Find where the given text appears and provide that cell's center as (X, Y) coordinate. 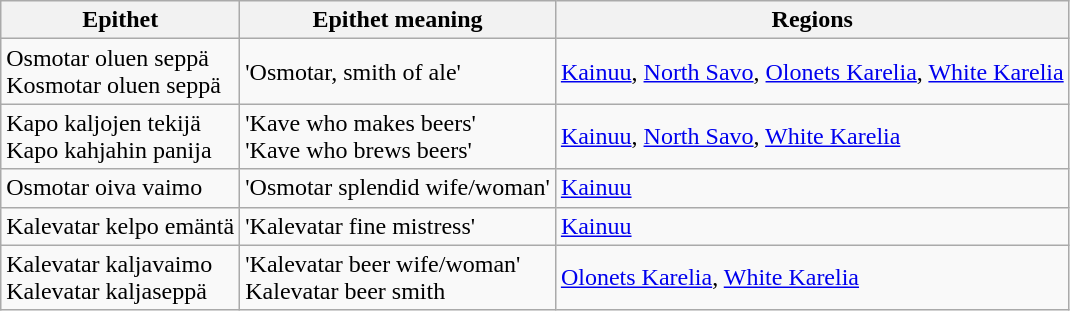
Kainuu, North Savo, Olonets Karelia, White Karelia (812, 72)
Osmotar oluen seppäKosmotar oluen seppä (120, 72)
Kalevatar kaljavaimoKalevatar kaljaseppä (120, 278)
'Kave who makes beers''Kave who brews beers' (398, 136)
'Kalevatar beer wife/woman'Kalevatar beer smith (398, 278)
Osmotar oiva vaimo (120, 188)
Olonets Karelia, White Karelia (812, 278)
'Osmotar splendid wife/woman' (398, 188)
Kapo kaljojen tekijäKapo kahjahin panija (120, 136)
Regions (812, 20)
Epithet meaning (398, 20)
Kalevatar kelpo emäntä (120, 226)
Epithet (120, 20)
'Kalevatar fine mistress' (398, 226)
'Osmotar, smith of ale' (398, 72)
Kainuu, North Savo, White Karelia (812, 136)
